Capture the cell that displays the provided text and extract its [X, Y] central coordinate. 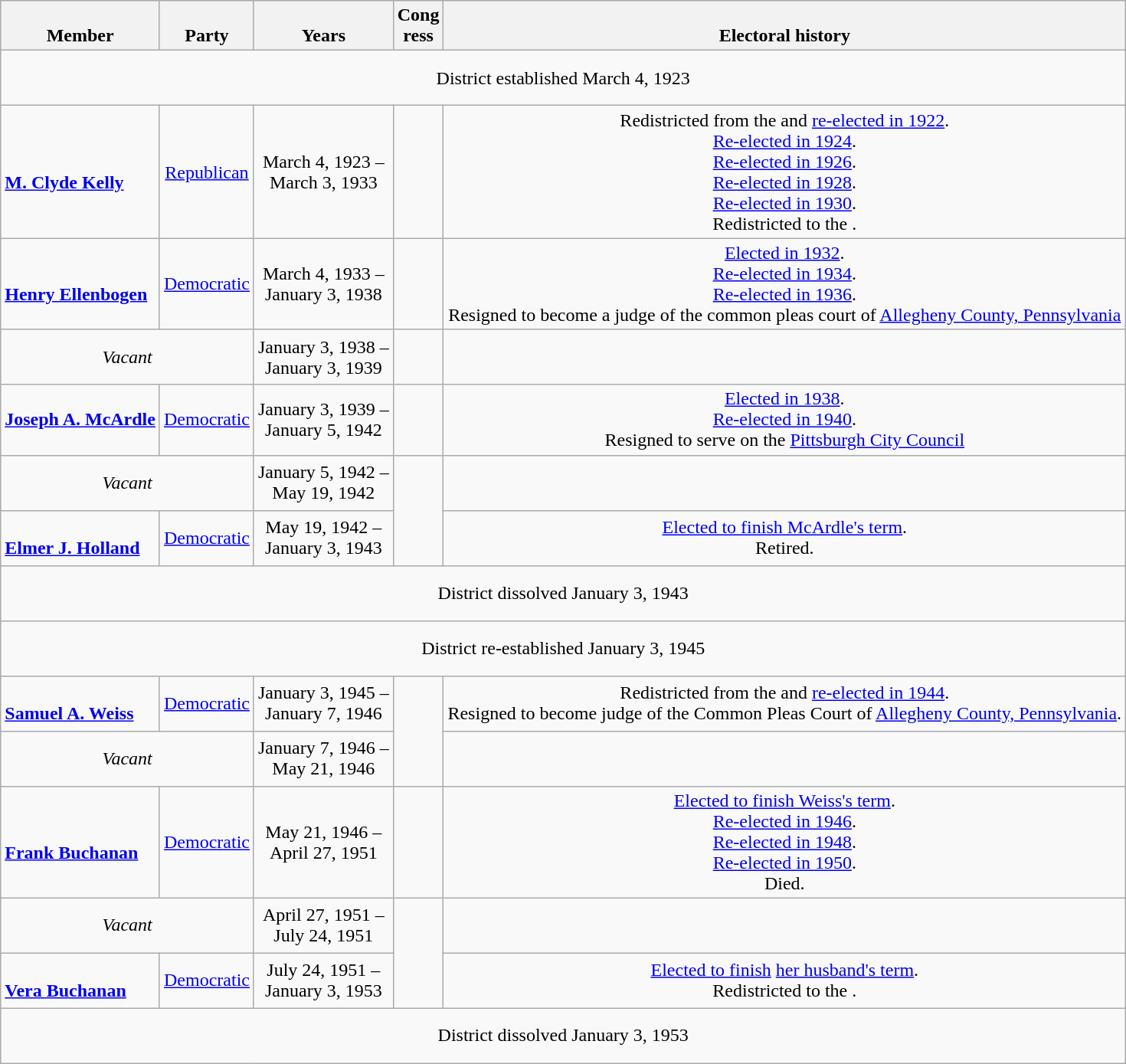
March 4, 1933 –January 3, 1938 [323, 283]
Elected in 1938.Re-elected in 1940.Resigned to serve on the Pittsburgh City Council [784, 420]
Samuel A. Weiss [80, 703]
District established March 4, 1923 [564, 78]
Redistricted from the and re-elected in 1944.Resigned to become judge of the Common Pleas Court of Allegheny County, Pennsylvania. [784, 703]
Elected to finish her husband's term.Redistricted to the . [784, 981]
January 3, 1938 –January 3, 1939 [323, 357]
April 27, 1951 –July 24, 1951 [323, 925]
Joseph A. McArdle [80, 420]
January 5, 1942 –May 19, 1942 [323, 483]
January 7, 1946 –May 21, 1946 [323, 758]
March 4, 1923 –March 3, 1933 [323, 172]
Electoral history [784, 26]
Republican [207, 172]
July 24, 1951 –January 3, 1953 [323, 981]
May 21, 1946 –April 27, 1951 [323, 842]
Elected in 1932.Re-elected in 1934.Re-elected in 1936.Resigned to become a judge of the common pleas court of Allegheny County, Pennsylvania [784, 283]
District dissolved January 3, 1943 [564, 593]
Congress [418, 26]
Vera Buchanan [80, 981]
District re-established January 3, 1945 [564, 648]
Elected to finish McArdle's term.Retired. [784, 538]
January 3, 1939 –January 5, 1942 [323, 420]
District dissolved January 3, 1953 [564, 1036]
Redistricted from the and re-elected in 1922.Re-elected in 1924.Re-elected in 1926.Re-elected in 1928.Re-elected in 1930.Redistricted to the . [784, 172]
Frank Buchanan [80, 842]
January 3, 1945 –January 7, 1946 [323, 703]
Elected to finish Weiss's term.Re-elected in 1946.Re-elected in 1948.Re-elected in 1950.Died. [784, 842]
Henry Ellenbogen [80, 283]
Member [80, 26]
Party [207, 26]
M. Clyde Kelly [80, 172]
Years [323, 26]
Elmer J. Holland [80, 538]
May 19, 1942 –January 3, 1943 [323, 538]
